Pinpoint the cell where the given text exists, returning its [X, Y] midpoint coordinate. 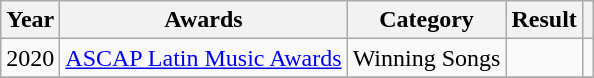
Winning Songs [426, 58]
Year [30, 20]
Awards [204, 20]
ASCAP Latin Music Awards [204, 58]
Category [426, 20]
2020 [30, 58]
Result [544, 20]
